Locate the cell with the specified text and output its [X, Y] center coordinate. 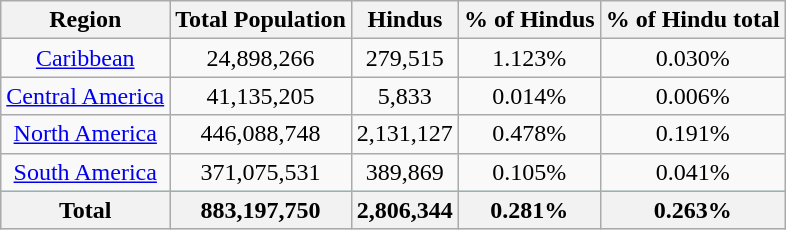
1.123% [529, 58]
24,898,266 [261, 58]
389,869 [404, 172]
Hindus [404, 20]
Total Population [261, 20]
% of Hindus [529, 20]
0.030% [692, 58]
North America [86, 134]
0.041% [692, 172]
Caribbean [86, 58]
% of Hindu total [692, 20]
2,131,127 [404, 134]
41,135,205 [261, 96]
0.006% [692, 96]
Total [86, 210]
0.478% [529, 134]
0.191% [692, 134]
371,075,531 [261, 172]
883,197,750 [261, 210]
0.281% [529, 210]
446,088,748 [261, 134]
Central America [86, 96]
South America [86, 172]
0.263% [692, 210]
279,515 [404, 58]
2,806,344 [404, 210]
0.105% [529, 172]
5,833 [404, 96]
0.014% [529, 96]
Region [86, 20]
